Find where the given text appears and provide that cell's center as (X, Y) coordinate. 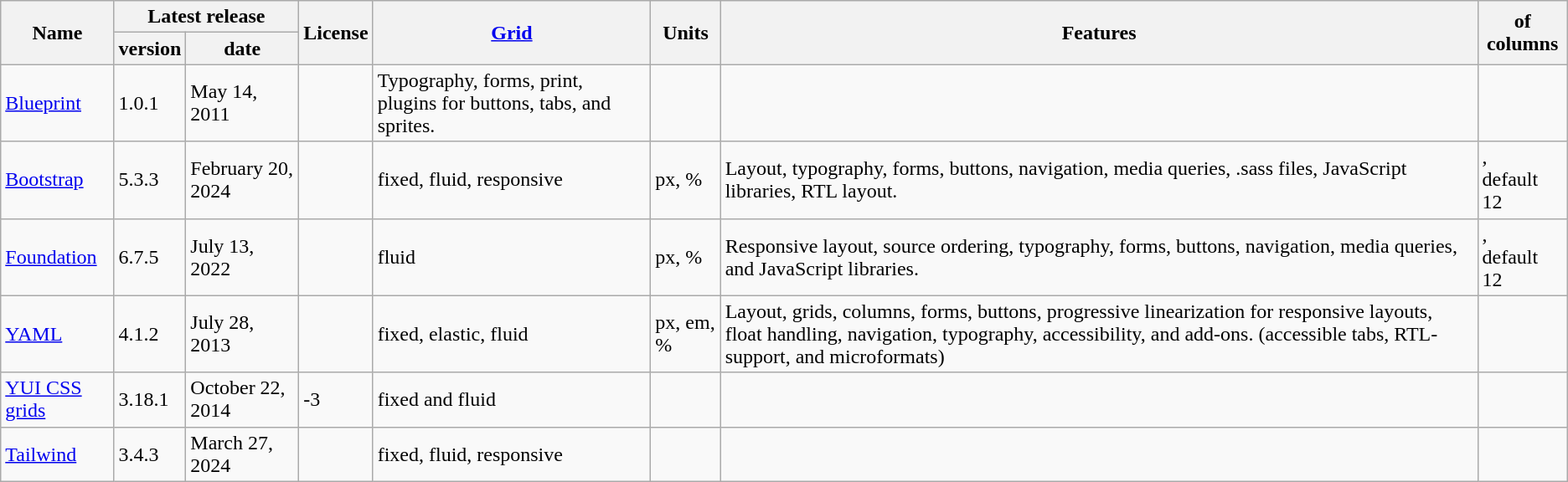
July 28, 2013 (243, 334)
3.18.1 (150, 400)
version (150, 49)
px, em, % (685, 334)
fluid (512, 257)
February 20, 2024 (243, 180)
License (336, 33)
October 22, 2014 (243, 400)
fixed, elastic, fluid (512, 334)
1.0.1 (150, 103)
fixed and fluid (512, 400)
Layout, typography, forms, buttons, navigation, media queries, .sass files, JavaScript libraries, RTL layout. (1099, 180)
6.7.5 (150, 257)
July 13, 2022 (243, 257)
May 14, 2011 (243, 103)
3.4.3 (150, 454)
Typography, forms, print, plugins for buttons, tabs, and sprites. (512, 103)
-3 (336, 400)
Units (685, 33)
YUI CSS grids (57, 400)
YAML (57, 334)
Blueprint (57, 103)
5.3.3 (150, 180)
4.1.2 (150, 334)
Features (1099, 33)
Tailwind (57, 454)
Bootstrap (57, 180)
Responsive layout, source ordering, typography, forms, buttons, navigation, media queries, and JavaScript libraries. (1099, 257)
Name (57, 33)
March 27, 2024 (243, 454)
Latest release (206, 17)
date (243, 49)
Grid (512, 33)
of columns (1523, 33)
Foundation (57, 257)
